Detect which cell encompasses the target text, then output its [X, Y] center coordinate. 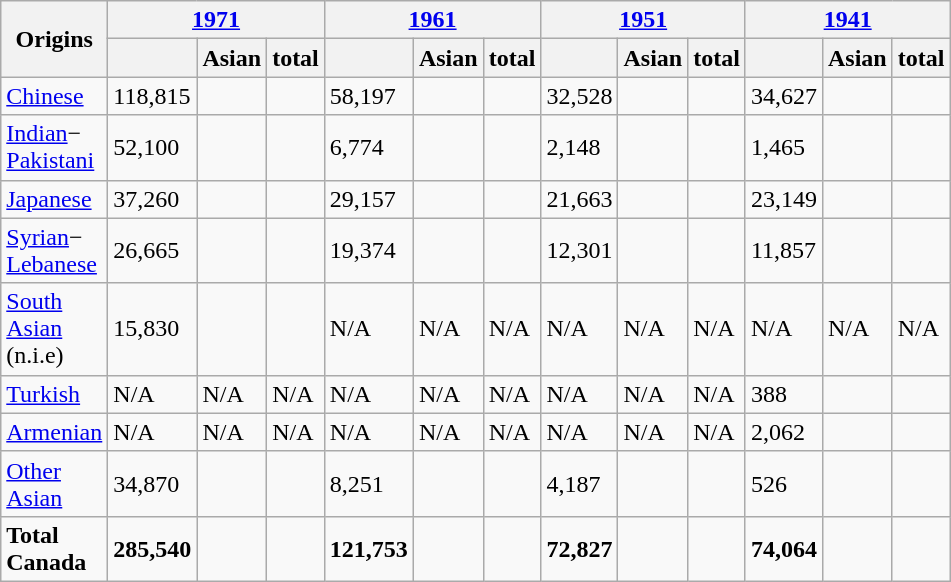
2,062 [784, 432]
Turkish [54, 394]
37,260 [152, 199]
Japanese [54, 199]
52,100 [152, 148]
11,857 [784, 250]
388 [784, 394]
29,157 [368, 199]
1941 [848, 20]
Syrian−Lebanese [54, 250]
1961 [432, 20]
23,149 [784, 199]
285,540 [152, 548]
Chinese [54, 96]
32,528 [580, 96]
26,665 [152, 250]
4,187 [580, 484]
Indian−Pakistani [54, 148]
15,830 [152, 329]
19,374 [368, 250]
1971 [216, 20]
8,251 [368, 484]
121,753 [368, 548]
1951 [644, 20]
21,663 [580, 199]
12,301 [580, 250]
34,627 [784, 96]
34,870 [152, 484]
Armenian [54, 432]
118,815 [152, 96]
58,197 [368, 96]
6,774 [368, 148]
1,465 [784, 148]
Origins [54, 39]
TotalCanada [54, 548]
526 [784, 484]
SouthAsian(n.i.e) [54, 329]
74,064 [784, 548]
OtherAsian [54, 484]
2,148 [580, 148]
72,827 [580, 548]
